Return (x, y) of the center of cell containing provided text 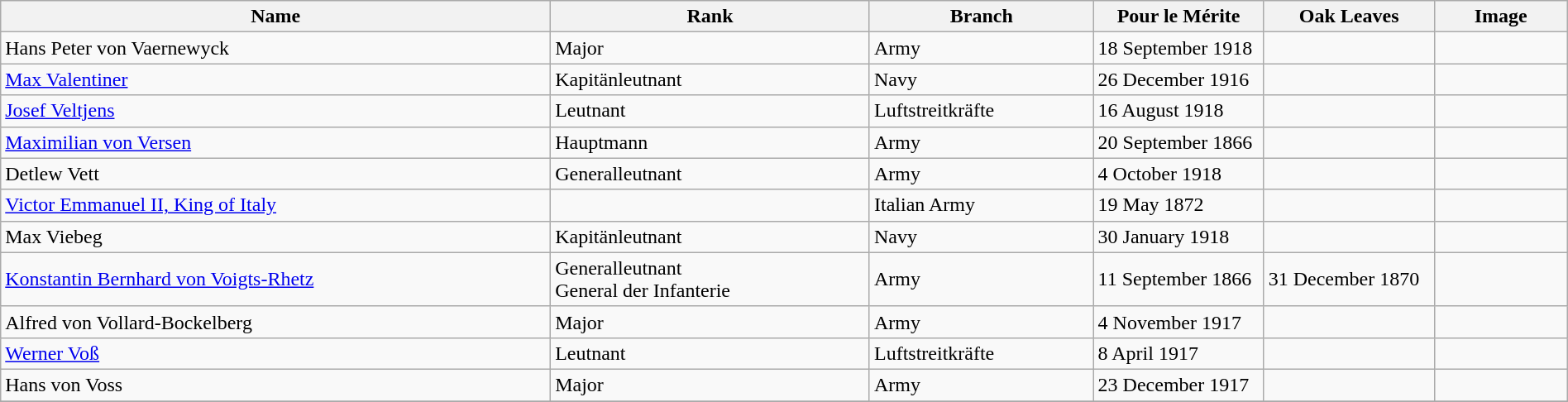
Max Viebeg (276, 237)
23 December 1917 (1178, 385)
Generalleutnant (710, 174)
18 September 1918 (1178, 48)
Name (276, 17)
16 August 1918 (1178, 111)
Werner Voß (276, 353)
Josef Veltjens (276, 111)
4 November 1917 (1178, 322)
8 April 1917 (1178, 353)
Victor Emmanuel II, King of Italy (276, 205)
Oak Leaves (1349, 17)
19 May 1872 (1178, 205)
Max Valentiner (276, 79)
Pour le Mérite (1178, 17)
Konstantin Bernhard von Voigts-Rhetz (276, 280)
26 December 1916 (1178, 79)
11 September 1866 (1178, 280)
Branch (981, 17)
31 December 1870 (1349, 280)
20 September 1866 (1178, 142)
Hauptmann (710, 142)
Hans von Voss (276, 385)
GeneralleutnantGeneral der Infanterie (710, 280)
Maximilian von Versen (276, 142)
Alfred von Vollard-Bockelberg (276, 322)
Detlew Vett (276, 174)
Image (1500, 17)
4 October 1918 (1178, 174)
Hans Peter von Vaernewyck (276, 48)
30 January 1918 (1178, 237)
Italian Army (981, 205)
Rank (710, 17)
